Return the [X, Y] coordinate for the center point of the cell that contains the specified text.  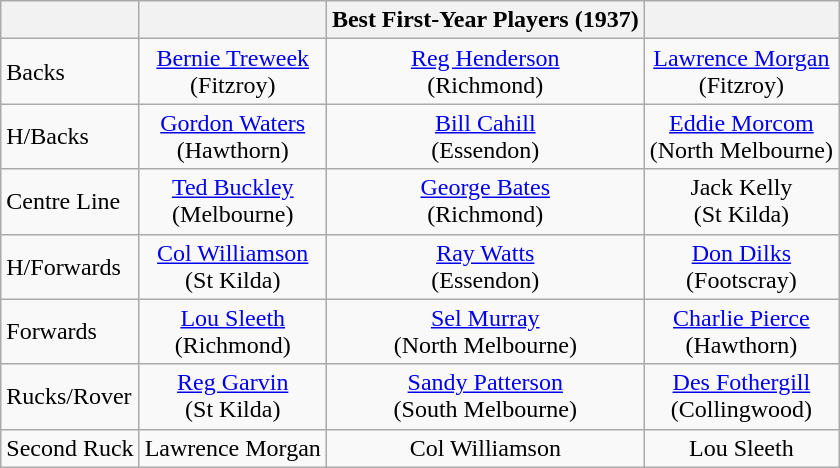
Rucks/Rover [70, 396]
Col Williamson [485, 448]
Centre Line [70, 202]
Jack Kelly(St Kilda) [741, 202]
Sel Murray(North Melbourne) [485, 332]
Lawrence Morgan(Fitzroy) [741, 72]
Best First-Year Players (1937) [485, 20]
George Bates(Richmond) [485, 202]
Reg Garvin(St Kilda) [232, 396]
Eddie Morcom(North Melbourne) [741, 136]
Lou Sleeth [741, 448]
Des Fothergill(Collingwood) [741, 396]
H/Backs [70, 136]
Lou Sleeth(Richmond) [232, 332]
H/Forwards [70, 266]
Second Ruck [70, 448]
Backs [70, 72]
Don Dilks(Footscray) [741, 266]
Forwards [70, 332]
Lawrence Morgan [232, 448]
Sandy Patterson(South Melbourne) [485, 396]
Col Williamson(St Kilda) [232, 266]
Reg Henderson(Richmond) [485, 72]
Bill Cahill(Essendon) [485, 136]
Ray Watts(Essendon) [485, 266]
Gordon Waters(Hawthorn) [232, 136]
Bernie Treweek(Fitzroy) [232, 72]
Charlie Pierce(Hawthorn) [741, 332]
Ted Buckley(Melbourne) [232, 202]
